For the text-containing cell, return its midpoint in [x, y] coordinate format. 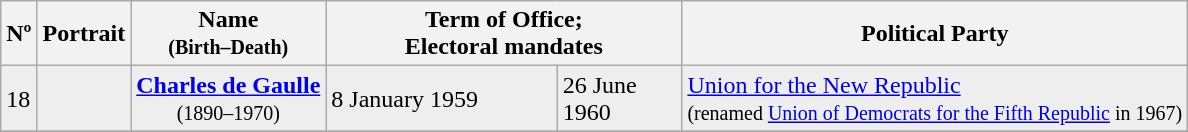
Charles de Gaulle(1890–1970) [228, 98]
Political Party [935, 34]
18 [19, 98]
Portrait [84, 34]
Union for the New Republic(renamed Union of Democrats for the Fifth Republic in 1967) [935, 98]
26 June1960 [620, 98]
Term of Office;Electoral mandates [504, 34]
8 January 1959 [442, 98]
Name(Birth–Death) [228, 34]
Nº [19, 34]
